Search for the cell housing the specified text and yield its (X, Y) center coordinate. 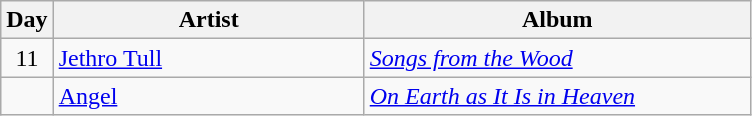
On Earth as It Is in Heaven (557, 96)
Angel (208, 96)
Album (557, 20)
Jethro Tull (208, 58)
Artist (208, 20)
Songs from the Wood (557, 58)
11 (27, 58)
Day (27, 20)
